Scan for the cell matching the given text and deliver its (X, Y) coordinate at center. 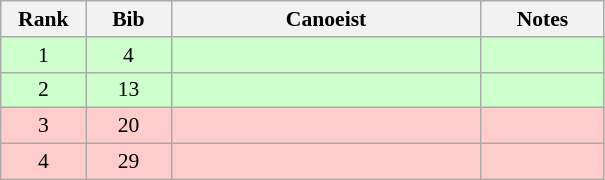
2 (44, 90)
Bib (128, 19)
13 (128, 90)
Notes (542, 19)
20 (128, 126)
1 (44, 55)
3 (44, 126)
Rank (44, 19)
29 (128, 162)
Canoeist (326, 19)
